Find where the given text appears and provide that cell's center as [x, y] coordinate. 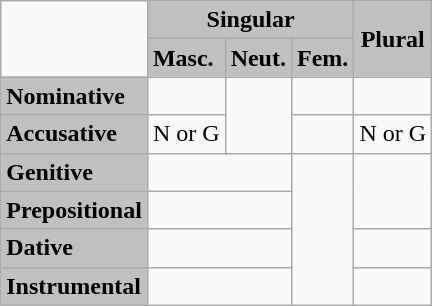
Dative [74, 248]
Genitive [74, 172]
Singular [250, 20]
Masc. [186, 58]
Neut. [258, 58]
Fem. [322, 58]
Instrumental [74, 286]
Prepositional [74, 210]
Accusative [74, 134]
Plural [393, 39]
Nominative [74, 96]
